Provide the (x, y) coordinate of the cell's center where the given text is located.  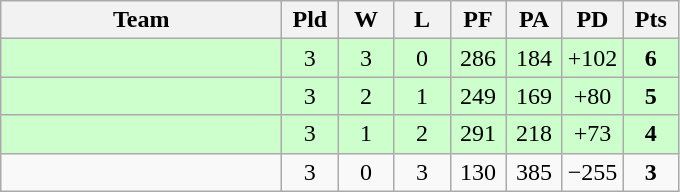
+80 (592, 96)
286 (478, 58)
249 (478, 96)
+73 (592, 134)
−255 (592, 172)
4 (651, 134)
W (366, 20)
184 (534, 58)
Pts (651, 20)
169 (534, 96)
Team (142, 20)
Pld (310, 20)
PF (478, 20)
6 (651, 58)
PD (592, 20)
385 (534, 172)
5 (651, 96)
PA (534, 20)
130 (478, 172)
+102 (592, 58)
218 (534, 134)
291 (478, 134)
L (422, 20)
